Return the (X, Y) coordinate for the center point of the cell that contains the specified text.  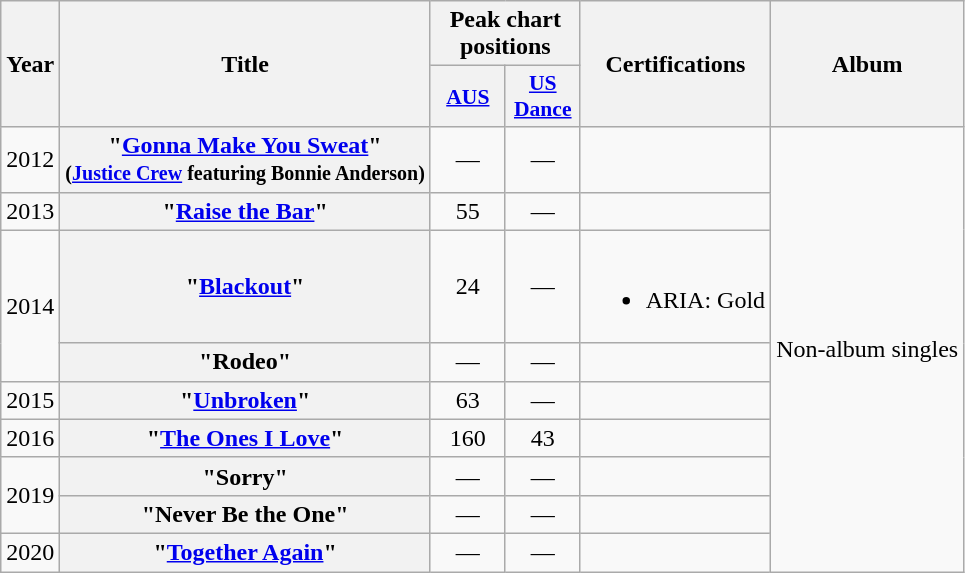
ARIA: Gold (675, 286)
"Rodeo" (246, 362)
2013 (30, 211)
"Raise the Bar" (246, 211)
Title (246, 64)
160 (468, 438)
24 (468, 286)
2015 (30, 400)
Non-album singles (868, 350)
2012 (30, 160)
55 (468, 211)
43 (542, 438)
Album (868, 64)
2016 (30, 438)
"Together Again" (246, 552)
"The Ones I Love" (246, 438)
Year (30, 64)
63 (468, 400)
"Unbroken" (246, 400)
"Sorry" (246, 476)
Certifications (675, 64)
Peak chartpositions (505, 34)
"Never Be the One" (246, 514)
2020 (30, 552)
AUS (468, 96)
2014 (30, 306)
"Gonna Make You Sweat"(Justice Crew featuring Bonnie Anderson) (246, 160)
2019 (30, 495)
US Dance (542, 96)
"Blackout" (246, 286)
